Capture the cell that displays the provided text and extract its (X, Y) central coordinate. 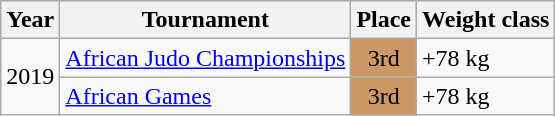
2019 (30, 77)
African Games (206, 96)
Place (384, 20)
Tournament (206, 20)
Weight class (486, 20)
Year (30, 20)
African Judo Championships (206, 58)
